Detect which cell encompasses the target text, then output its [x, y] center coordinate. 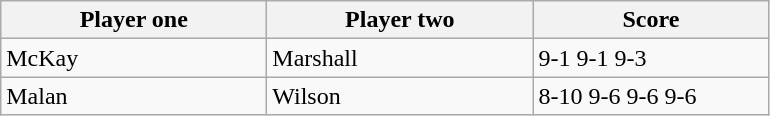
9-1 9-1 9-3 [651, 58]
Player two [400, 20]
Malan [134, 96]
McKay [134, 58]
Score [651, 20]
Player one [134, 20]
Marshall [400, 58]
8-10 9-6 9-6 9-6 [651, 96]
Wilson [400, 96]
